Detect which cell encompasses the target text, then output its (X, Y) center coordinate. 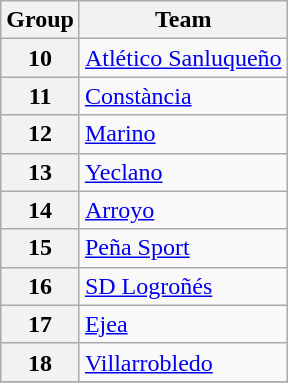
Marino (183, 134)
10 (40, 58)
Group (40, 20)
Arroyo (183, 210)
Villarrobledo (183, 362)
Peña Sport (183, 248)
15 (40, 248)
Yeclano (183, 172)
Constància (183, 96)
16 (40, 286)
Ejea (183, 324)
Atlético Sanluqueño (183, 58)
Team (183, 20)
11 (40, 96)
17 (40, 324)
SD Logroñés (183, 286)
13 (40, 172)
12 (40, 134)
18 (40, 362)
14 (40, 210)
